Capture the cell that displays the provided text and extract its (X, Y) central coordinate. 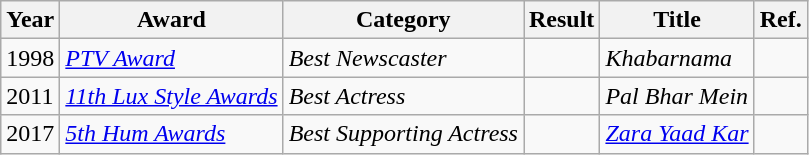
Khabarnama (677, 58)
Ref. (780, 20)
PTV Award (172, 58)
Zara Yaad Kar (677, 134)
Title (677, 20)
Award (172, 20)
Pal Bhar Mein (677, 96)
Result (562, 20)
2017 (30, 134)
Category (403, 20)
Best Supporting Actress (403, 134)
Best Newscaster (403, 58)
Best Actress (403, 96)
Year (30, 20)
5th Hum Awards (172, 134)
2011 (30, 96)
11th Lux Style Awards (172, 96)
1998 (30, 58)
